Extract the [x, y] coordinate from the center of the cell holding the provided text.  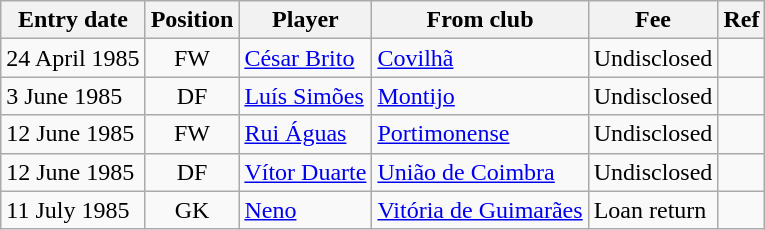
Neno [306, 210]
11 July 1985 [73, 210]
Vítor Duarte [306, 172]
Fee [653, 20]
Luís Simões [306, 96]
Rui Águas [306, 134]
União de Coimbra [480, 172]
Player [306, 20]
Ref [742, 20]
Position [192, 20]
Covilhã [480, 58]
24 April 1985 [73, 58]
Entry date [73, 20]
César Brito [306, 58]
Portimonense [480, 134]
GK [192, 210]
Montijo [480, 96]
From club [480, 20]
Loan return [653, 210]
Vitória de Guimarães [480, 210]
3 June 1985 [73, 96]
